Locate the cell with the specified text and output its [x, y] center coordinate. 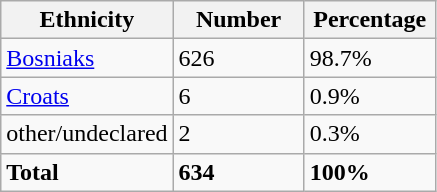
6 [238, 96]
Bosniaks [87, 58]
Total [87, 172]
other/undeclared [87, 134]
0.9% [370, 96]
634 [238, 172]
98.7% [370, 58]
Number [238, 20]
100% [370, 172]
Croats [87, 96]
626 [238, 58]
Ethnicity [87, 20]
Percentage [370, 20]
2 [238, 134]
0.3% [370, 134]
